Output the [x, y] coordinate of the center of the cell containing the given text.  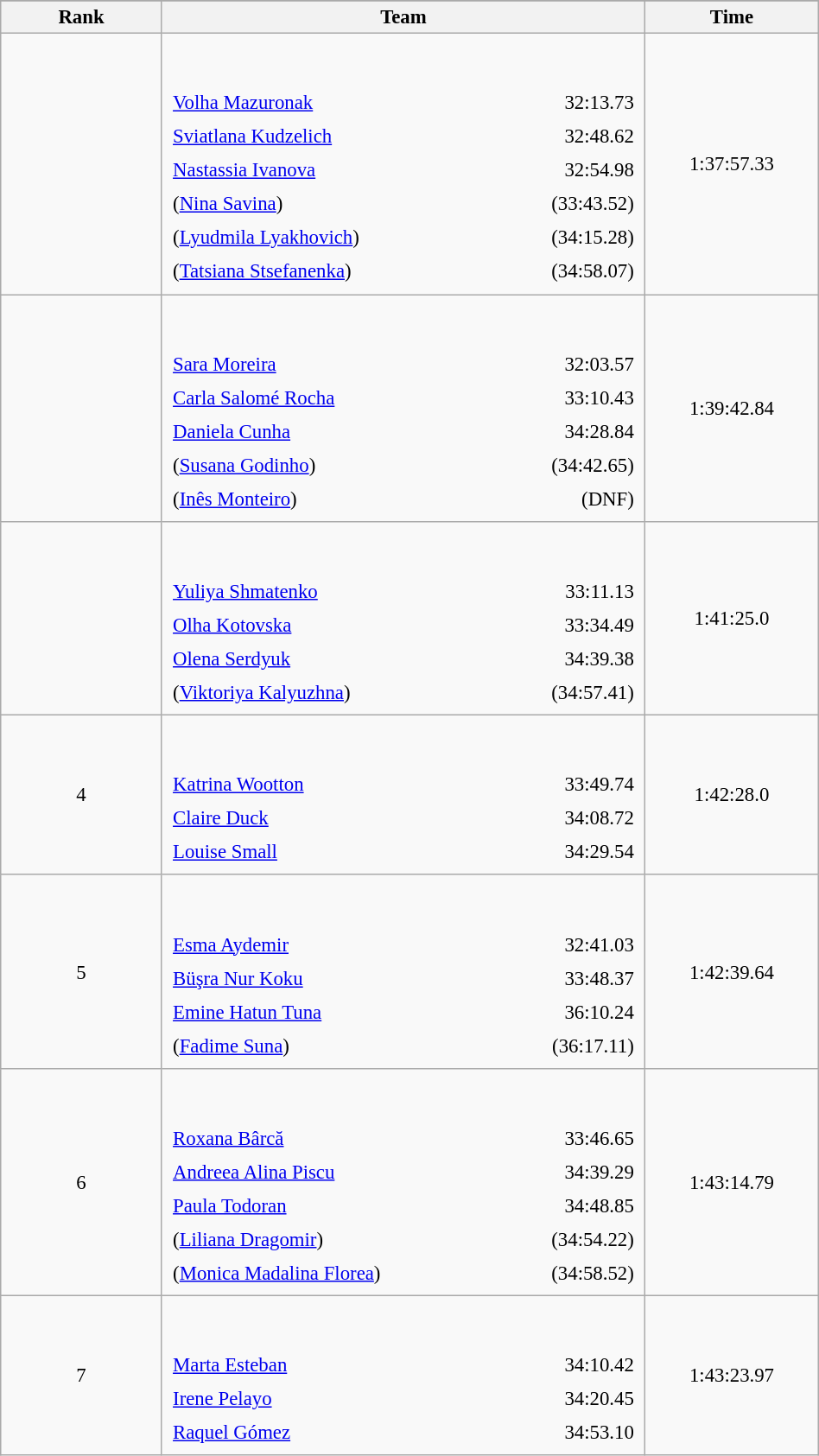
34:48.85 [569, 1205]
7 [81, 1376]
Marta Esteban 34:10.42 Irene Pelayo 34:20.45 Raquel Gómez 34:53.10 [403, 1376]
Irene Pelayo [314, 1399]
Olha Kotovska [327, 625]
(Nina Savina) [328, 204]
32:13.73 [563, 103]
(Fadime Suna) [318, 1046]
(33:43.52) [563, 204]
34:20.45 [549, 1399]
34:29.54 [555, 852]
34:08.72 [555, 818]
1:42:28.0 [733, 795]
(Liliana Dragomir) [333, 1239]
34:10.42 [549, 1365]
(34:42.65) [557, 465]
36:10.24 [553, 1012]
(34:57.41) [562, 692]
Daniela Cunha [321, 431]
32:41.03 [553, 944]
33:34.49 [562, 625]
1:43:14.79 [733, 1182]
Esma Aydemir 32:41.03 Büşra Nur Koku 33:48.37 Emine Hatun Tuna 36:10.24 (Fadime Suna) (36:17.11) [403, 972]
Carla Salomé Rocha [321, 397]
Katrina Wootton 33:49.74 Claire Duck 34:08.72 Louise Small 34:29.54 [403, 795]
Yuliya Shmatenko [327, 591]
1:37:57.33 [733, 164]
32:03.57 [557, 364]
1:39:42.84 [733, 408]
1:43:23.97 [733, 1376]
Büşra Nur Koku [318, 978]
Sara Moreira 32:03.57 Carla Salomé Rocha 33:10.43 Daniela Cunha 34:28.84 (Susana Godinho) (34:42.65) (Inês Monteiro) (DNF) [403, 408]
1:41:25.0 [733, 619]
34:39.29 [569, 1172]
33:46.65 [569, 1138]
Sara Moreira [321, 364]
Emine Hatun Tuna [318, 1012]
Katrina Wootton [320, 785]
Olena Serdyuk [327, 658]
34:28.84 [557, 431]
5 [81, 972]
33:49.74 [555, 785]
(Lyudmila Lyakhovich) [328, 238]
Esma Aydemir [318, 944]
Raquel Gómez [314, 1433]
(Viktoriya Kalyuzhna) [327, 692]
Rank [81, 17]
6 [81, 1182]
Andreea Alina Piscu [333, 1172]
34:39.38 [562, 658]
Roxana Bârcă 33:46.65 Andreea Alina Piscu 34:39.29 Paula Todoran 34:48.85 (Liliana Dragomir) (34:54.22) (Monica Madalina Florea) (34:58.52) [403, 1182]
Time [733, 17]
(34:54.22) [569, 1239]
33:10.43 [557, 397]
(34:58.07) [563, 271]
Nastassia Ivanova [328, 170]
1:42:39.64 [733, 972]
Volha Mazuronak [328, 103]
32:54.98 [563, 170]
33:48.37 [553, 978]
32:48.62 [563, 137]
Roxana Bârcă [333, 1138]
(DNF) [557, 499]
Team [403, 17]
(Tatsiana Stsefanenka) [328, 271]
4 [81, 795]
(34:58.52) [569, 1273]
Yuliya Shmatenko 33:11.13 Olha Kotovska 33:34.49 Olena Serdyuk 34:39.38 (Viktoriya Kalyuzhna) (34:57.41) [403, 619]
33:11.13 [562, 591]
Paula Todoran [333, 1205]
(36:17.11) [553, 1046]
(34:15.28) [563, 238]
(Inês Monteiro) [321, 499]
(Susana Godinho) [321, 465]
Claire Duck [320, 818]
34:53.10 [549, 1433]
Sviatlana Kudzelich [328, 137]
Louise Small [320, 852]
Marta Esteban [314, 1365]
(Monica Madalina Florea) [333, 1273]
